Find where the given text appears and provide that cell's center as (X, Y) coordinate. 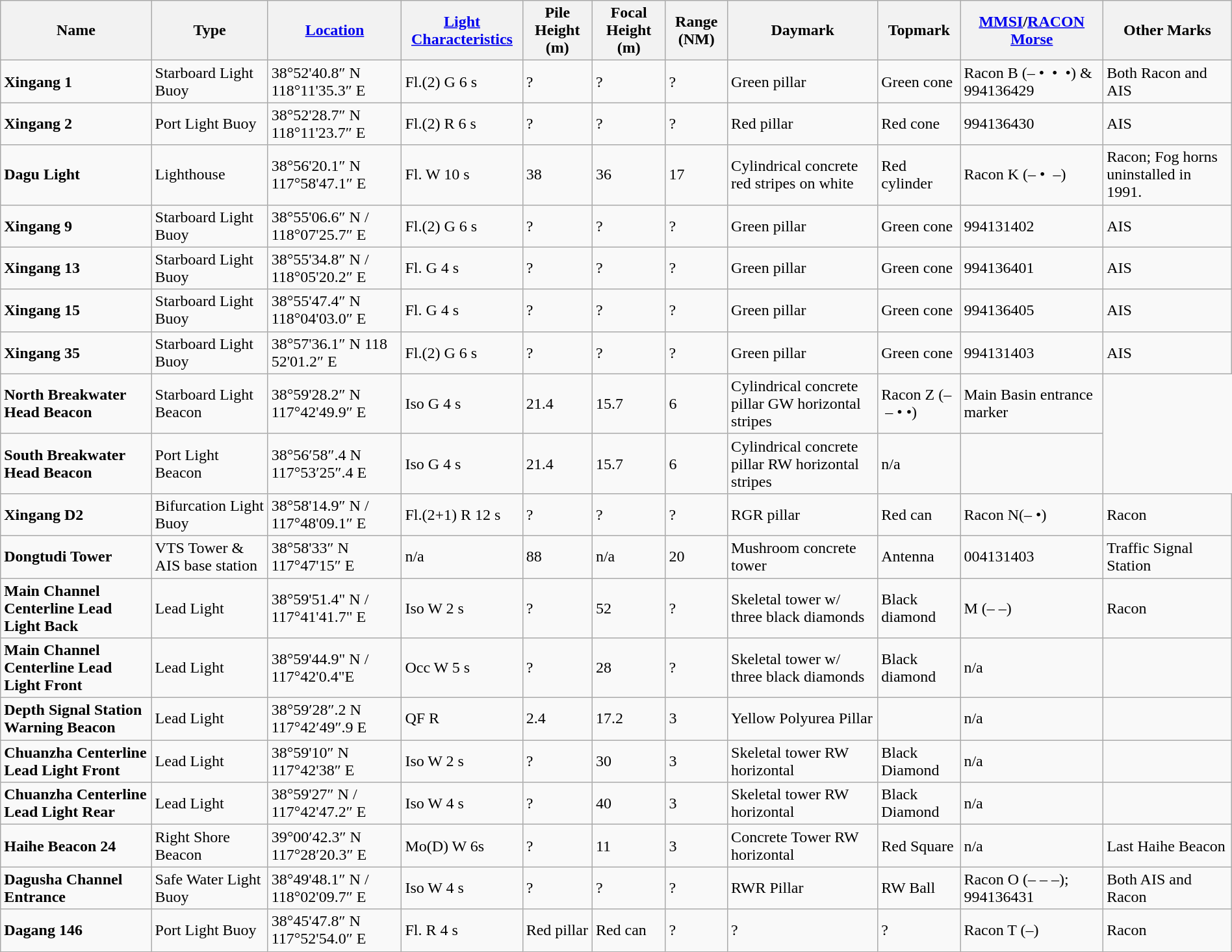
Both Racon and AIS (1168, 82)
Type (209, 31)
994136430 (1032, 123)
Xingang 1 (76, 82)
Xingang 15 (76, 311)
38°55'34.8″ N / 118°05'20.2″ E (335, 268)
Other Marks (1168, 31)
RW Ball (919, 888)
Right Shore Beacon (209, 846)
Cylindrical concrete pillar GW horizontal stripes (803, 404)
Xingang 13 (76, 268)
38°58'14.9″ N / 117°48'09.1″ E (335, 515)
VTS Tower & AIS base station (209, 556)
Main Basin entrance marker (1032, 404)
Xingang D2 (76, 515)
Location (335, 31)
Depth Signal Station Warning Beacon (76, 719)
Occ W 5 s (462, 668)
994131402 (1032, 226)
38°59'44.9" N / 117°42'0.4"E (335, 668)
RGR pillar (803, 515)
Both AIS and Racon (1168, 888)
Xingang 9 (76, 226)
Starboard Light Beacon (209, 404)
Racon O (– – –); 994136431 (1032, 888)
Racon K (– • –) (1032, 175)
South Breakwater Head Beacon (76, 463)
Fl. R 4 s (462, 931)
Racon B (– • • •) & 994136429 (1032, 82)
Concrete Tower RW horizontal (803, 846)
Racon T (–) (1032, 931)
994136405 (1032, 311)
Mushroom concrete tower (803, 556)
Main Channel Centerline Lead Light Back (76, 608)
Racon; Fog horns uninstalled in 1991. (1168, 175)
Dagang 146 (76, 931)
38°56'20.1″ N 117°58'47.1″ E (335, 175)
30 (629, 762)
Racon N(– •) (1032, 515)
Bifurcation Light Buoy (209, 515)
Topmark (919, 31)
Cylindrical concrete pillar RW horizontal stripes (803, 463)
Red cone (919, 123)
38°49'48.1″ N / 118°02'09.7″ E (335, 888)
52 (629, 608)
20 (697, 556)
Mo(D) W 6s (462, 846)
38°52'40.8″ N 118°11'35.3″ E (335, 82)
Name (76, 31)
Yellow Polyurea Pillar (803, 719)
38°55'06.6″ N / 118°07'25.7″ E (335, 226)
North Breakwater Head Beacon (76, 404)
38°58'33″ N 117°47'15″ E (335, 556)
38°45'47.8″ N 117°52'54.0″ E (335, 931)
Xingang 2 (76, 123)
Fl. W 10 s (462, 175)
Daymark (803, 31)
994131403 (1032, 352)
40 (629, 803)
QF R (462, 719)
Chuanzha Centerline Lead Light Front (76, 762)
RWR Pillar (803, 888)
Last Haihe Beacon (1168, 846)
Antenna (919, 556)
Traffic Signal Station (1168, 556)
MMSI/RACON Morse (1032, 31)
Range (NM) (697, 31)
Pile Height (m) (558, 31)
Light Characteristics (462, 31)
38 (558, 175)
Safe Water Light Buoy (209, 888)
994136401 (1032, 268)
Chuanzha Centerline Lead Light Rear (76, 803)
11 (629, 846)
Haihe Beacon 24 (76, 846)
36 (629, 175)
Cylindrical concrete red stripes on white (803, 175)
39°00′42.3″ N 117°28′20.3″ E (335, 846)
88 (558, 556)
38°55'47.4″ N 118°04'03.0″ E (335, 311)
Fl.(2) R 6 s (462, 123)
38°52'28.7″ N 118°11'23.7″ E (335, 123)
M (– –) (1032, 608)
Dagu Light (76, 175)
17.2 (629, 719)
2.4 (558, 719)
38°57'36.1″ N 118 52'01.2″ E (335, 352)
Dagusha Channel Entrance (76, 888)
Red cylinder (919, 175)
Focal Height (m) (629, 31)
Port Light Beacon (209, 463)
004131403 (1032, 556)
Main Channel Centerline Lead Light Front (76, 668)
38°59′28″.2 N 117°42′49″.9 E (335, 719)
Fl.(2+1) R 12 s (462, 515)
Lighthouse (209, 175)
Dongtudi Tower (76, 556)
38°59'10″ N 117°42'38″ E (335, 762)
38°56′58″.4 N 117°53′25″.4 E (335, 463)
38°59'27″ N / 117°42'47.2″ E (335, 803)
28 (629, 668)
Red Square (919, 846)
Racon Z (– – • •) (919, 404)
38°59'28.2″ N 117°42'49.9″ E (335, 404)
Xingang 35 (76, 352)
38°59'51.4" N / 117°41'41.7" E (335, 608)
17 (697, 175)
